For the text-containing cell, return its midpoint in [X, Y] coordinate format. 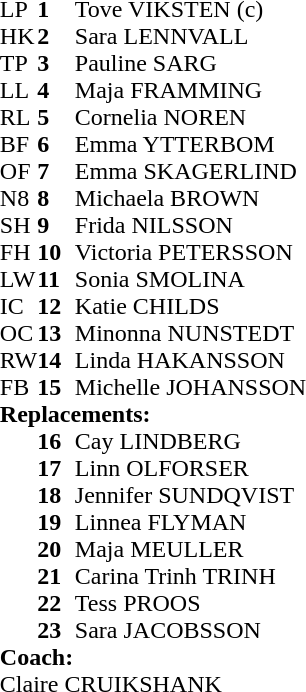
Emma YTTERBOM [190, 144]
7 [56, 172]
Maja MEULLER [190, 550]
Cay LINDBERG [190, 442]
Emma SKAGERLIND [190, 172]
4 [56, 90]
SH [19, 226]
OC [19, 334]
5 [56, 118]
FH [19, 252]
LL [19, 90]
LW [19, 280]
Carina Trinh TRINH [190, 576]
20 [56, 550]
11 [56, 280]
Sonia SMOLINA [190, 280]
Coach: [153, 658]
3 [56, 64]
16 [56, 442]
TP [19, 64]
Frida NILSSON [190, 226]
Sara JACOBSSON [190, 630]
N8 [19, 198]
17 [56, 468]
HK [19, 36]
13 [56, 334]
FB [19, 388]
19 [56, 522]
Tess PROOS [190, 604]
Cornelia NOREN [190, 118]
21 [56, 576]
Pauline SARG [190, 64]
Linda HAKANSSON [190, 360]
9 [56, 226]
Maja FRAMMING [190, 90]
Sara LENNVALL [190, 36]
Jennifer SUNDQVIST [190, 496]
12 [56, 306]
Replacements: [153, 414]
18 [56, 496]
IC [19, 306]
8 [56, 198]
Katie CHILDS [190, 306]
BF [19, 144]
OF [19, 172]
22 [56, 604]
RL [19, 118]
Michelle JOHANSSON [190, 388]
10 [56, 252]
14 [56, 360]
Linnea FLYMAN [190, 522]
23 [56, 630]
2 [56, 36]
Victoria PETERSSON [190, 252]
Linn OLFORSER [190, 468]
Minonna NUNSTEDT [190, 334]
RW [19, 360]
15 [56, 388]
6 [56, 144]
Michaela BROWN [190, 198]
